Extract the (x, y) coordinate from the center of the cell holding the provided text.  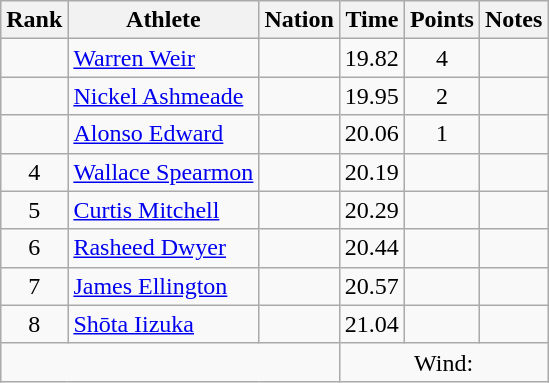
Wallace Spearmon (164, 172)
2 (442, 96)
Notes (513, 20)
20.57 (372, 286)
Rasheed Dwyer (164, 248)
7 (34, 286)
20.29 (372, 210)
Rank (34, 20)
19.82 (372, 58)
Curtis Mitchell (164, 210)
1 (442, 134)
20.06 (372, 134)
19.95 (372, 96)
Alonso Edward (164, 134)
Wind: (444, 362)
Time (372, 20)
Warren Weir (164, 58)
8 (34, 324)
James Ellington (164, 286)
21.04 (372, 324)
Shōta Iizuka (164, 324)
5 (34, 210)
Athlete (164, 20)
20.19 (372, 172)
6 (34, 248)
20.44 (372, 248)
Nickel Ashmeade (164, 96)
Points (442, 20)
Nation (299, 20)
